Search for the cell housing the specified text and yield its (x, y) center coordinate. 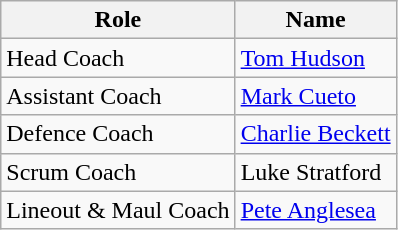
Lineout & Maul Coach (118, 210)
Assistant Coach (118, 96)
Tom Hudson (316, 58)
Head Coach (118, 58)
Scrum Coach (118, 172)
Luke Stratford (316, 172)
Name (316, 20)
Role (118, 20)
Pete Anglesea (316, 210)
Charlie Beckett (316, 134)
Mark Cueto (316, 96)
Defence Coach (118, 134)
